Identify which cell holds the provided text, then report its [x, y] central coordinate. 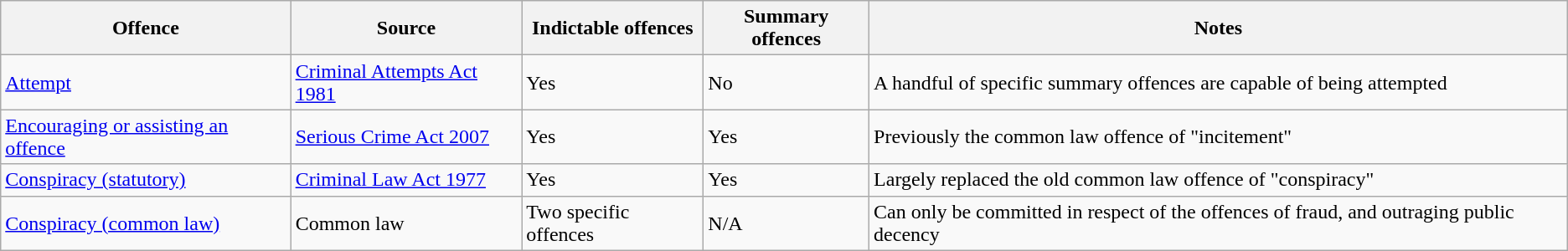
N/A [787, 223]
Can only be committed in respect of the offences of fraud, and outraging public decency [1219, 223]
Conspiracy (common law) [146, 223]
Offence [146, 28]
Indictable offences [613, 28]
Summary offences [787, 28]
Previously the common law offence of "incitement" [1219, 137]
Conspiracy (statutory) [146, 180]
Criminal Law Act 1977 [406, 180]
Encouraging or assisting an offence [146, 137]
Common law [406, 223]
Two specific offences [613, 223]
No [787, 82]
Largely replaced the old common law offence of "conspiracy" [1219, 180]
Serious Crime Act 2007 [406, 137]
A handful of specific summary offences are capable of being attempted [1219, 82]
Notes [1219, 28]
Source [406, 28]
Attempt [146, 82]
Criminal Attempts Act 1981 [406, 82]
